Return [x, y] of the center of cell containing provided text 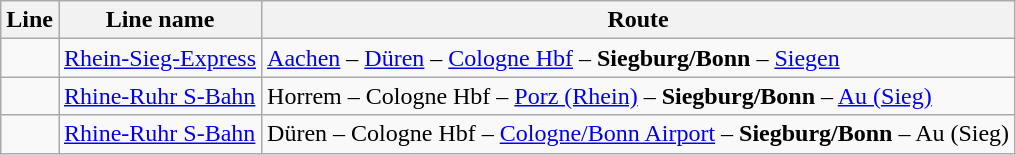
Aachen – Düren – Cologne Hbf – Siegburg/Bonn – Siegen [638, 58]
Horrem – Cologne Hbf – Porz (Rhein) – Siegburg/Bonn – Au (Sieg) [638, 96]
Rhein-Sieg-Express [160, 58]
Düren – Cologne Hbf – Cologne/Bonn Airport – Siegburg/Bonn – Au (Sieg) [638, 134]
Line name [160, 20]
Line [30, 20]
Route [638, 20]
